Pinpoint the cell where the given text exists, returning its (x, y) midpoint coordinate. 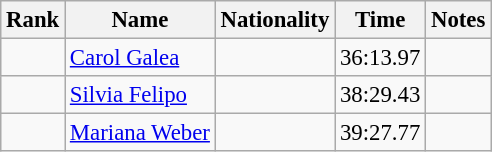
Silvia Felipo (140, 95)
36:13.97 (380, 58)
Rank (33, 20)
Mariana Weber (140, 133)
38:29.43 (380, 95)
Nationality (274, 20)
Carol Galea (140, 58)
39:27.77 (380, 133)
Notes (458, 20)
Name (140, 20)
Time (380, 20)
